Identify which cell holds the provided text, then report its [X, Y] central coordinate. 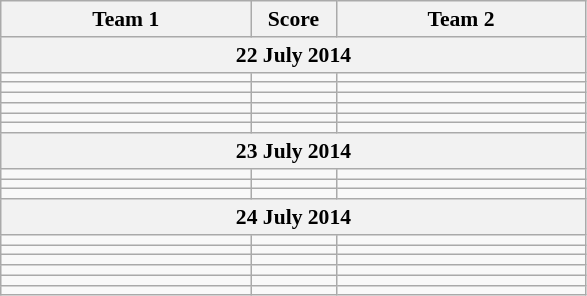
23 July 2014 [294, 151]
Score [294, 19]
22 July 2014 [294, 55]
Team 1 [126, 19]
24 July 2014 [294, 217]
Team 2 [461, 19]
